Identify which cell holds the provided text, then report its [x, y] central coordinate. 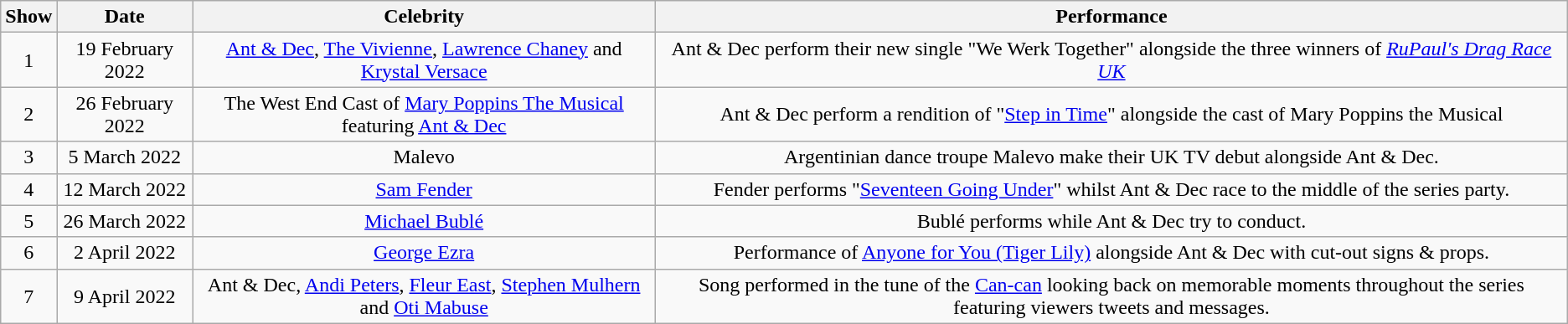
Malevo [424, 157]
Michael Bublé [424, 221]
Argentinian dance troupe Malevo make their UK TV debut alongside Ant & Dec. [1112, 157]
Fender performs "Seventeen Going Under" whilst Ant & Dec race to the middle of the series party. [1112, 189]
9 April 2022 [125, 296]
2 [28, 114]
7 [28, 296]
1 [28, 60]
Ant & Dec perform their new single "We Werk Together" alongside the three winners of RuPaul's Drag Race UK [1112, 60]
Ant & Dec, Andi Peters, Fleur East, Stephen Mulhern and Oti Mabuse [424, 296]
Song performed in the tune of the Can-can looking back on memorable moments throughout the series featuring viewers tweets and messages. [1112, 296]
19 February 2022 [125, 60]
Performance [1112, 17]
4 [28, 189]
26 February 2022 [125, 114]
Ant & Dec perform a rendition of "Step in Time" alongside the cast of Mary Poppins the Musical [1112, 114]
2 April 2022 [125, 253]
Ant & Dec, The Vivienne, Lawrence Chaney and Krystal Versace [424, 60]
3 [28, 157]
Bublé performs while Ant & Dec try to conduct. [1112, 221]
12 March 2022 [125, 189]
6 [28, 253]
Celebrity [424, 17]
5 [28, 221]
The West End Cast of Mary Poppins The Musical featuring Ant & Dec [424, 114]
Show [28, 17]
26 March 2022 [125, 221]
Sam Fender [424, 189]
5 March 2022 [125, 157]
George Ezra [424, 253]
Date [125, 17]
Performance of Anyone for You (Tiger Lily) alongside Ant & Dec with cut-out signs & props. [1112, 253]
